Identify which cell holds the provided text, then report its [x, y] central coordinate. 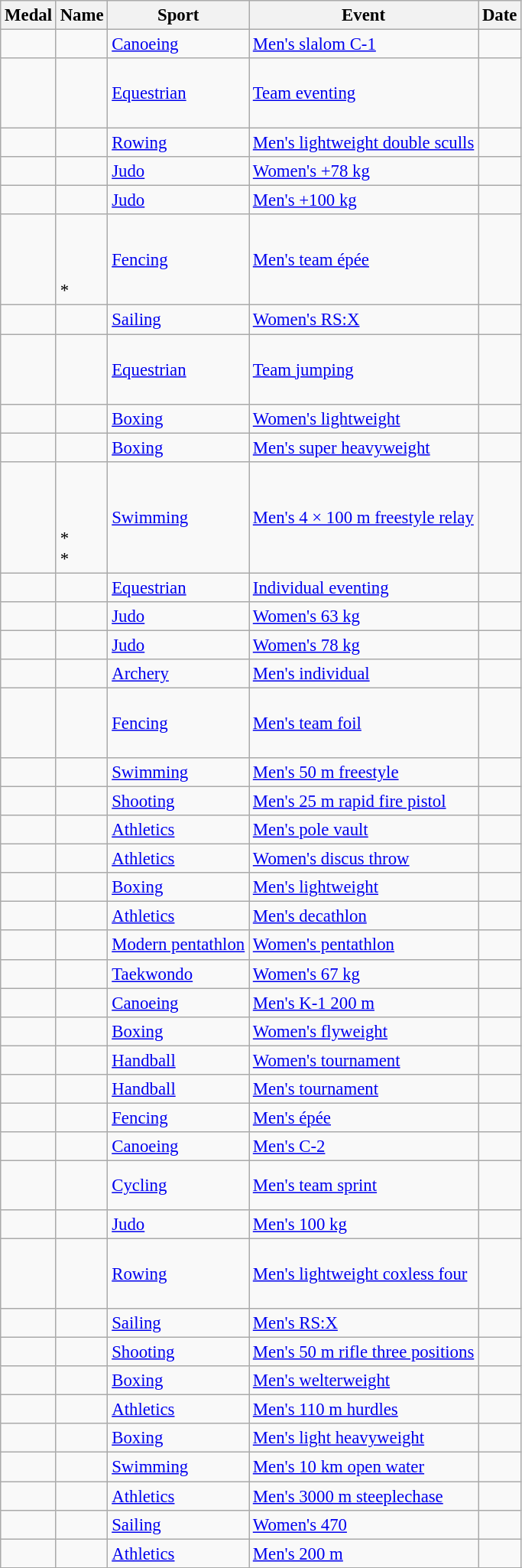
Men's lightweight coxless four [364, 1274]
Men's 3000 m steeplechase [364, 1496]
Women's pentathlon [364, 945]
Medal [29, 15]
Men's 50 m rifle three positions [364, 1352]
Women's 67 kg [364, 974]
Name [82, 15]
Women's flyweight [364, 1031]
* [82, 260]
Men's welterweight [364, 1381]
Men's lightweight double sculls [364, 143]
Men's pole vault [364, 830]
Event [364, 15]
Women's lightweight [364, 418]
Men's RS:X [364, 1323]
Team jumping [364, 369]
Men's 110 m hurdles [364, 1410]
Team eventing [364, 93]
Men's épée [364, 1117]
Men's tournament [364, 1089]
Individual eventing [364, 587]
Women's 63 kg [364, 616]
Women's 470 [364, 1524]
Men's K-1 200 m [364, 1003]
Men's team sprint [364, 1186]
Date [500, 15]
Women's discus throw [364, 859]
Men's 25 m rapid fire pistol [364, 802]
Men's team foil [364, 723]
Men's team épée [364, 260]
Men's +100 kg [364, 200]
Men's light heavyweight [364, 1439]
Modern pentathlon [179, 945]
Men's individual [364, 674]
Men's lightweight [364, 887]
Women's RS:X [364, 320]
Sport [179, 15]
Men's 50 m freestyle [364, 773]
** [82, 517]
Women's +78 kg [364, 171]
Men's decathlon [364, 916]
Women's tournament [364, 1060]
Archery [179, 674]
Men's slalom C-1 [364, 44]
Taekwondo [179, 974]
Men's super heavyweight [364, 447]
Men's 100 kg [364, 1225]
Men's 4 × 100 m freestyle relay [364, 517]
Men's C-2 [364, 1147]
Men's 200 m [364, 1553]
Women's 78 kg [364, 645]
Cycling [179, 1186]
Men's 10 km open water [364, 1467]
